Scan for the cell matching the given text and deliver its [x, y] coordinate at center. 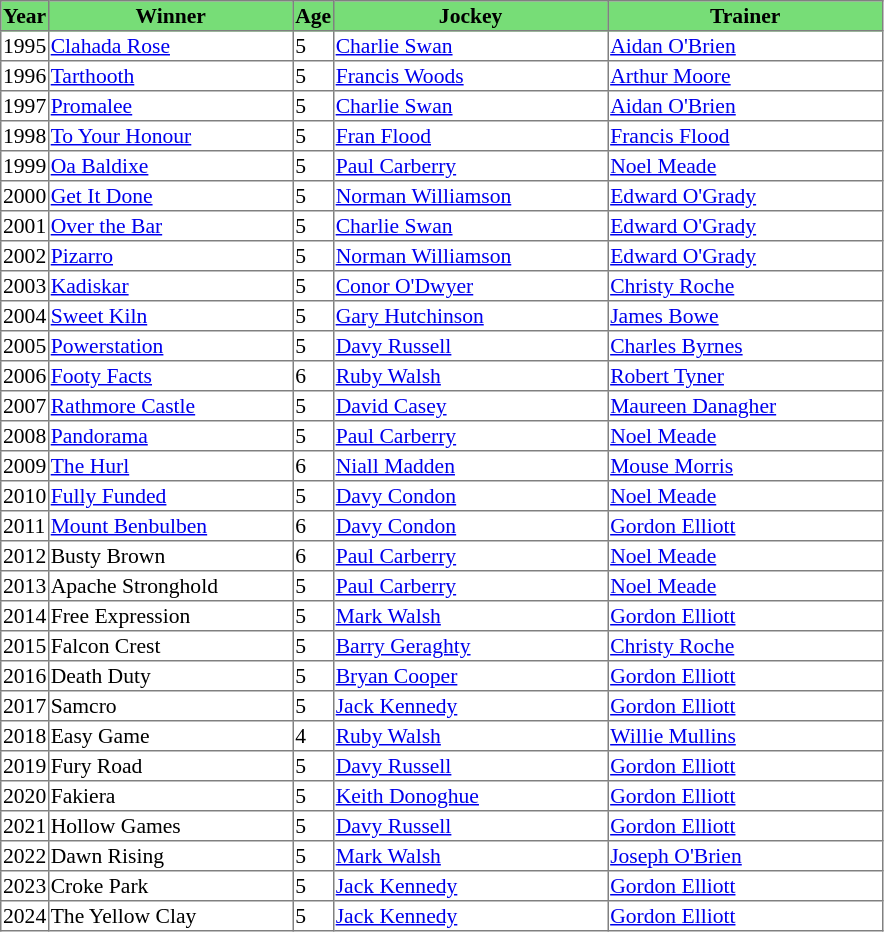
Gary Hutchinson [470, 316]
Year [25, 16]
Over the Bar [170, 226]
1996 [25, 76]
2007 [25, 406]
2019 [25, 766]
2003 [25, 286]
4 [313, 736]
Bryan Cooper [470, 676]
Conor O'Dwyer [470, 286]
Keith Donoghue [470, 796]
To Your Honour [170, 136]
Winner [170, 16]
2001 [25, 226]
Charles Byrnes [745, 346]
2014 [25, 616]
Hollow Games [170, 826]
Easy Game [170, 736]
Age [313, 16]
2000 [25, 196]
Jockey [470, 16]
Francis Flood [745, 136]
1997 [25, 106]
2022 [25, 856]
Tarthooth [170, 76]
Free Expression [170, 616]
2002 [25, 256]
Oa Baldixe [170, 166]
2021 [25, 826]
David Casey [470, 406]
The Yellow Clay [170, 916]
2006 [25, 376]
Fran Flood [470, 136]
Busty Brown [170, 556]
Pizarro [170, 256]
2020 [25, 796]
1999 [25, 166]
Clahada Rose [170, 46]
Trainer [745, 16]
Maureen Danagher [745, 406]
Joseph O'Brien [745, 856]
Falcon Crest [170, 646]
2011 [25, 526]
2009 [25, 466]
2016 [25, 676]
Pandorama [170, 436]
2010 [25, 496]
Samcro [170, 706]
Niall Madden [470, 466]
Kadiskar [170, 286]
Mouse Morris [745, 466]
Death Duty [170, 676]
Croke Park [170, 886]
Get It Done [170, 196]
James Bowe [745, 316]
Rathmore Castle [170, 406]
2015 [25, 646]
Promalee [170, 106]
Sweet Kiln [170, 316]
2004 [25, 316]
Willie Mullins [745, 736]
Apache Stronghold [170, 586]
2024 [25, 916]
2005 [25, 346]
2008 [25, 436]
Mount Benbulben [170, 526]
2013 [25, 586]
Footy Facts [170, 376]
1998 [25, 136]
Dawn Rising [170, 856]
Robert Tyner [745, 376]
1995 [25, 46]
Fury Road [170, 766]
Powerstation [170, 346]
Arthur Moore [745, 76]
2023 [25, 886]
Fakiera [170, 796]
Francis Woods [470, 76]
The Hurl [170, 466]
Fully Funded [170, 496]
2017 [25, 706]
2018 [25, 736]
2012 [25, 556]
Barry Geraghty [470, 646]
